Capture the cell that displays the provided text and extract its [x, y] central coordinate. 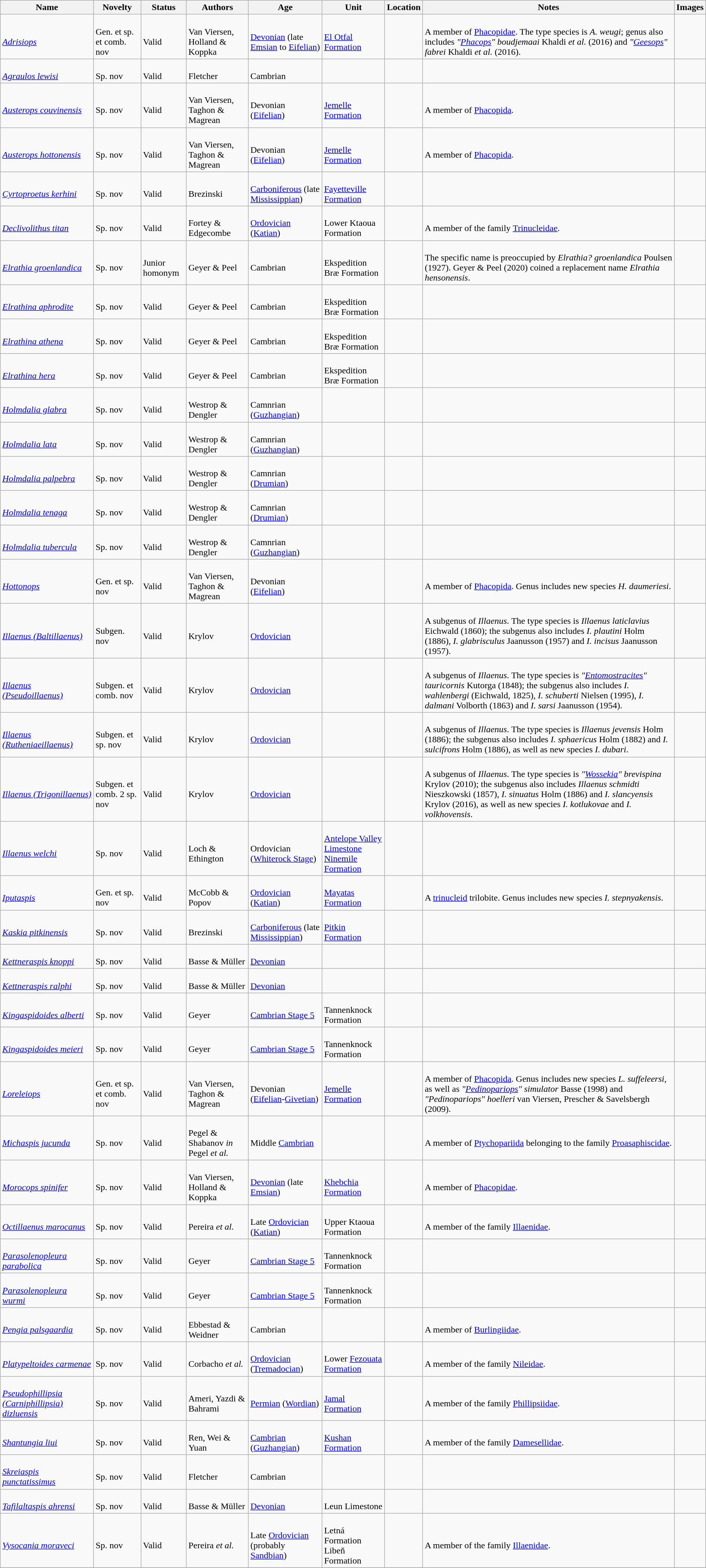
Holmdalia tubercula [47, 542]
Devonian (late Emsian) [285, 1183]
Location [404, 7]
Subgen. nov [117, 631]
Iputaspis [47, 893]
A trinucleid trilobite. Genus includes new species I. stepnyakensis. [548, 893]
A member of the family Trinucleidae. [548, 223]
Elrathia groenlandica [47, 262]
Michaspis jucunda [47, 1138]
Kaskia pitkinensis [47, 927]
Khebchia Formation [354, 1183]
Name [47, 7]
Antelope Valley Limestone Ninemile Formation [354, 848]
Elrathina hera [47, 370]
Holmdalia lata [47, 439]
Ren, Wei & Yuan [217, 1438]
Morocops spinifer [47, 1183]
Images [690, 7]
Skreiaspis punctatissimus [47, 1472]
Fayetteville Formation [354, 189]
A member of the family Nileidae. [548, 1359]
Permian (Wordian) [285, 1398]
Holmdalia palpebra [47, 474]
Pengia palsgaardia [47, 1325]
Corbacho et al. [217, 1359]
Pitkin Formation [354, 927]
Lower Fezouata Formation [354, 1359]
The specific name is preoccupied by Elrathia? groenlandica Poulsen (1927). Geyer & Peel (2020) coined a replacement name Elrathia hensonensis. [548, 262]
Adrisiops [47, 37]
Lower Ktaoua Formation [354, 223]
Illaenus (Rutheniaeillaenus) [47, 735]
Junior homonym [163, 262]
Subgen. et comb. 2 sp. nov [117, 789]
Parasolenopleura parabolica [47, 1256]
A member of Burlingiidae. [548, 1325]
Parasolenopleura wurmi [47, 1290]
Platypeltoides carmenae [47, 1359]
Unit [354, 7]
Kushan Formation [354, 1438]
Declivolithus titan [47, 223]
Status [163, 7]
Age [285, 7]
Illaenus welchi [47, 848]
Hottonops [47, 581]
Upper Ktaoua Formation [354, 1222]
Illaenus (Baltillaenus) [47, 631]
Notes [548, 7]
Authors [217, 7]
Mayatas Formation [354, 893]
Middle Cambrian [285, 1138]
A member of Phacopidae. [548, 1183]
Austerops couvinensis [47, 105]
Elrathina aphrodite [47, 302]
Novelty [117, 7]
A member of the family Phillipsiidae. [548, 1398]
Ordovician (Whiterock Stage) [285, 848]
Octillaenus marocanus [47, 1222]
Devonian (late Emsian to Eifelian) [285, 37]
Pseudophillipsia (Carniphillipsia) dizluensis [47, 1398]
Pegel & Shabanov in Pegel et al. [217, 1138]
Devonian (Eifelian-Givetian) [285, 1088]
Kingaspidoides meieri [47, 1044]
Cambrian (Guzhangian) [285, 1438]
Illaenus (Trigonillaenus) [47, 789]
Fortey & Edgecombe [217, 223]
Vysocania moraveci [47, 1540]
Ordovician (Tremadocian) [285, 1359]
Tafilaltaspis ahrensi [47, 1501]
Austerops hottonensis [47, 150]
Leun Limestone [354, 1501]
Elrathina athena [47, 336]
Subgen. et comb. nov [117, 685]
Ebbestad & Weidner [217, 1325]
Illaenus (Pseudoillaenus) [47, 685]
Kettneraspis ralphi [47, 981]
Cyrtoproetus kerhini [47, 189]
Kingaspidoides alberti [47, 1010]
A member of the family Damesellidae. [548, 1438]
Jamal Formation [354, 1398]
Loreleiops [47, 1088]
Late Ordovician (probably Sandbian) [285, 1540]
Agraulos lewisi [47, 71]
Late Ordovician (Katian) [285, 1222]
Letná Formation Libeň Formation [354, 1540]
Kettneraspis knoppi [47, 956]
Holmdalia tenaga [47, 508]
McCobb & Popov [217, 893]
A member of Phacopida. Genus includes new species H. daumeriesi. [548, 581]
Subgen. et sp. nov [117, 735]
A member of Ptychopariida belonging to the family Proasaphiscidae. [548, 1138]
Loch & Ethington [217, 848]
Ameri, Yazdi & Bahrami [217, 1398]
Holmdalia glabra [47, 405]
Shantungia liui [47, 1438]
El Otfal Formation [354, 37]
